Detect which cell encompasses the target text, then output its [x, y] center coordinate. 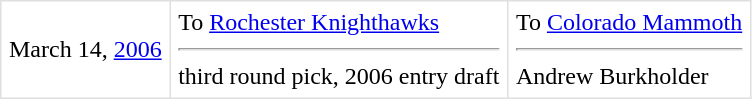
March 14, 2006 [86, 50]
To Rochester Knighthawks third round pick, 2006 entry draft [339, 50]
To Colorado Mammoth Andrew Burkholder [630, 50]
